Return (X, Y) of the center of cell containing provided text 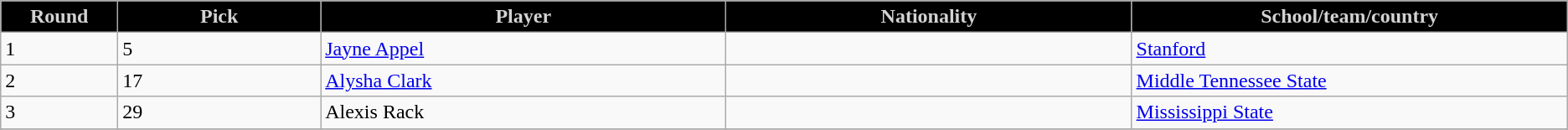
2 (59, 81)
1 (59, 49)
Alexis Rack (524, 112)
Alysha Clark (524, 81)
3 (59, 112)
School/team/country (1349, 17)
Player (524, 17)
Round (59, 17)
5 (219, 49)
Jayne Appel (524, 49)
Nationality (929, 17)
Middle Tennessee State (1349, 81)
Stanford (1349, 49)
29 (219, 112)
Pick (219, 17)
17 (219, 81)
Mississippi State (1349, 112)
